For the text-containing cell, return its midpoint in (X, Y) coordinate format. 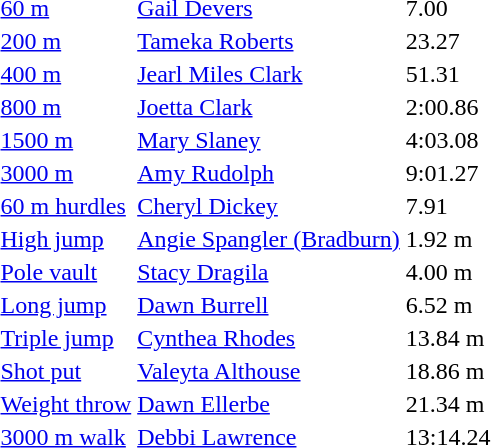
Angie Spangler (Bradburn) (269, 239)
Tameka Roberts (269, 41)
Joetta Clark (269, 107)
Valeyta Althouse (269, 371)
Jearl Miles Clark (269, 74)
Cheryl Dickey (269, 206)
Stacy Dragila (269, 272)
Amy Rudolph (269, 173)
Mary Slaney (269, 140)
Cynthea Rhodes (269, 338)
Dawn Burrell (269, 305)
Dawn Ellerbe (269, 404)
